Search for the cell housing the specified text and yield its (x, y) center coordinate. 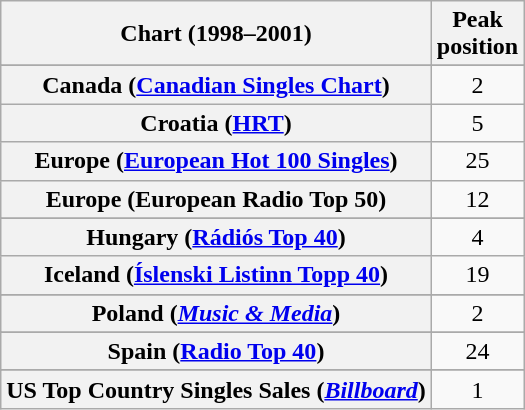
4 (477, 237)
Croatia (HRT) (216, 123)
19 (477, 275)
Spain (Radio Top 40) (216, 351)
25 (477, 161)
24 (477, 351)
US Top Country Singles Sales (Billboard) (216, 389)
Canada (Canadian Singles Chart) (216, 85)
Chart (1998–2001) (216, 34)
Peakposition (477, 34)
Poland (Music & Media) (216, 313)
Iceland (Íslenski Listinn Topp 40) (216, 275)
1 (477, 389)
5 (477, 123)
Hungary (Rádiós Top 40) (216, 237)
Europe (European Radio Top 50) (216, 199)
Europe (European Hot 100 Singles) (216, 161)
12 (477, 199)
